Determine the (x, y) coordinate at the center of the cell enclosing the given text.  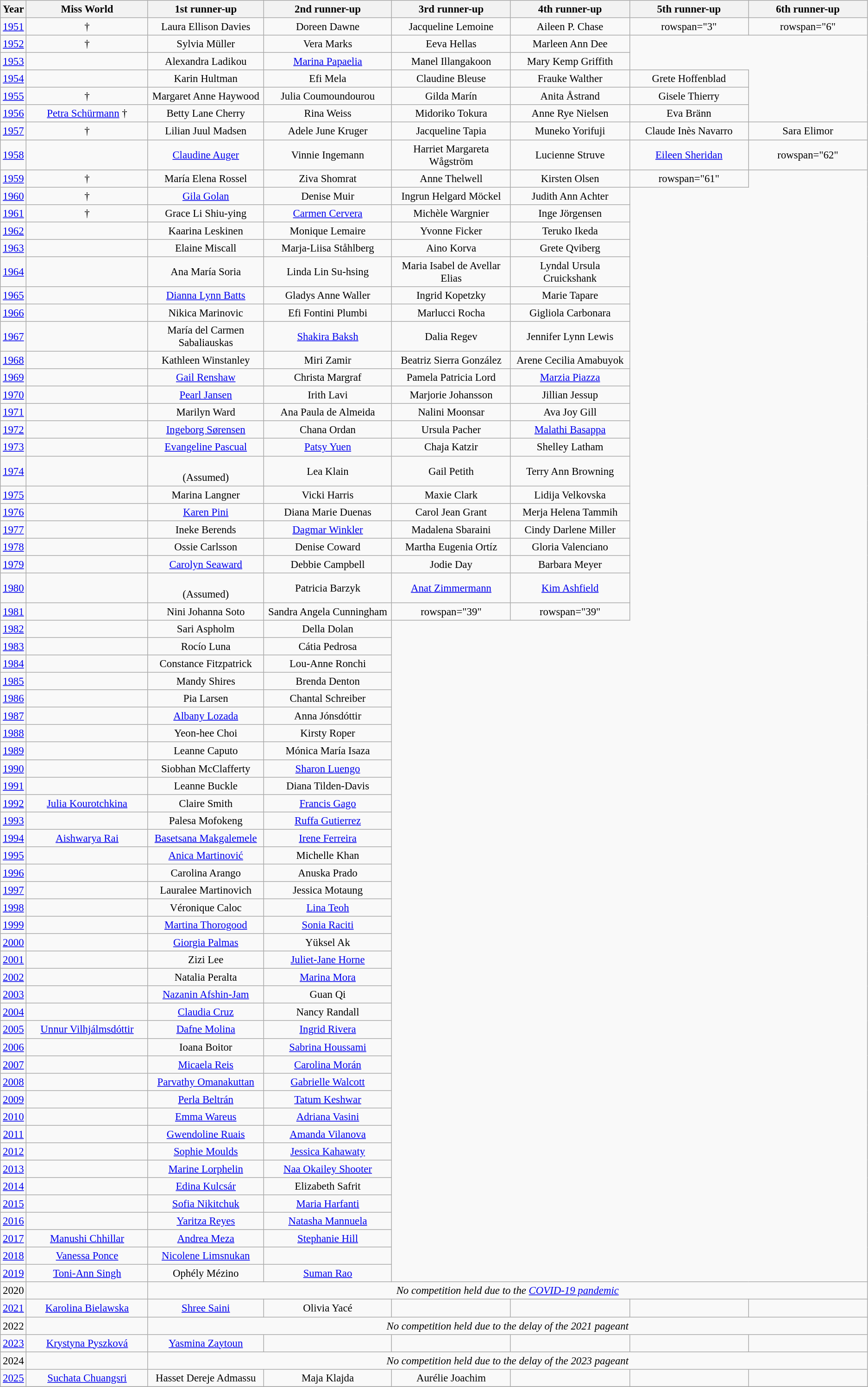
Ava Joy Gill (570, 412)
Marina Papaelia (327, 62)
2018 (13, 1256)
Carolina Morán (327, 1065)
Judith Ann Achter (570, 196)
2012 (13, 1152)
Merja Helena Tammih (570, 512)
Maja Klajda (327, 1378)
1967 (13, 336)
Carolyn Seaward (206, 564)
Betty Lane Cherry (206, 113)
Marie Tapare (570, 296)
1961 (13, 213)
Ingrid Kopetzky (451, 296)
1981 (13, 612)
Edina Kulcsár (206, 1186)
Leanne Buckle (206, 786)
Ingrid Rivera (327, 1030)
Kim Ashfield (570, 588)
Denise Coward (327, 547)
Jessica Kahawaty (327, 1152)
Yvonne Ficker (451, 231)
2009 (13, 1099)
Vicki Harris (327, 495)
Shelley Latham (570, 448)
Lou-Anne Ronchi (327, 664)
Mónica María Isaza (327, 751)
2024 (13, 1361)
1996 (13, 873)
Lea Klain (327, 471)
1994 (13, 838)
Anita Åstrand (570, 96)
Marina Mora (327, 977)
Toni-Ann Singh (87, 1274)
Ioana Boitor (206, 1047)
Guan Qi (327, 995)
5th runner-up (689, 9)
Arene Cecilia Amabuyok (570, 360)
Laura Ellison Davies (206, 27)
Ana María Soria (206, 271)
4th runner-up (570, 9)
2002 (13, 977)
Marlucci Rocha (451, 313)
1966 (13, 313)
Inge Jörgensen (570, 213)
Ana Paula de Almeida (327, 412)
1977 (13, 530)
Maria Isabel de Avellar Elias (451, 271)
Suchata Chuangsri (87, 1378)
Martha Eugenia Ortíz (451, 547)
Vanessa Ponce (87, 1256)
rowspan="3" (689, 27)
1962 (13, 231)
Maxie Clark (451, 495)
Andrea Meza (206, 1239)
Ursula Pacher (451, 430)
1987 (13, 716)
Brenda Denton (327, 681)
Eva Bränn (689, 113)
Claude Inès Navarro (689, 131)
Margaret Anne Haywood (206, 96)
Jessica Motaung (327, 890)
1990 (13, 769)
1978 (13, 547)
2010 (13, 1117)
1960 (13, 196)
Natalia Peralta (206, 977)
1979 (13, 564)
2011 (13, 1134)
Marilyn Ward (206, 412)
1989 (13, 751)
No competition held due to the delay of the 2023 pageant (508, 1361)
Nini Johanna Soto (206, 612)
1985 (13, 681)
2023 (13, 1343)
2008 (13, 1082)
Vera Marks (327, 44)
Marja-Liisa Ståhlberg (327, 248)
Chaja Katzir (451, 448)
1980 (13, 588)
Palesa Mofokeng (206, 820)
Anne Thelwell (451, 178)
Carmen Cervera (327, 213)
Anne Rye Nielsen (570, 113)
Linda Lin Su-hsing (327, 271)
1997 (13, 890)
Cátia Pedrosa (327, 647)
María Elena Rossel (206, 178)
Yaritza Reyes (206, 1221)
Ingeborg Sørensen (206, 430)
1982 (13, 629)
Jillian Jessup (570, 395)
3rd runner-up (451, 9)
Karin Hultman (206, 79)
Kirsty Roper (327, 733)
Unnur Vilhjálmsdóttir (87, 1030)
Anna Jónsdóttir (327, 716)
Adriana Vasini (327, 1117)
1952 (13, 44)
Jodie Day (451, 564)
Gwendoline Ruais (206, 1134)
Shree Saini (206, 1308)
Giorgia Palmas (206, 943)
1973 (13, 448)
Amanda Vilanova (327, 1134)
2001 (13, 960)
Teruko Ikeda (570, 231)
1992 (13, 803)
Grace Li Shiu-ying (206, 213)
1993 (13, 820)
1958 (13, 155)
No competition held due to the COVID-19 pandemic (508, 1291)
Anuska Prado (327, 873)
2003 (13, 995)
Sofia Nikitchuk (206, 1204)
Gloria Valenciano (570, 547)
Malathi Basappa (570, 430)
Aino Korva (451, 248)
Eileen Sheridan (689, 155)
Sophie Moulds (206, 1152)
Diana Marie Duenas (327, 512)
Ossie Carlsson (206, 547)
Alexandra Ladikou (206, 62)
2016 (13, 1221)
Marjorie Johansson (451, 395)
2014 (13, 1186)
1988 (13, 733)
Doreen Dawne (327, 27)
Tatum Keshwar (327, 1099)
2019 (13, 1274)
Albany Lozada (206, 716)
Dagmar Winkler (327, 530)
2006 (13, 1047)
Sari Aspholm (206, 629)
1976 (13, 512)
rowspan="62" (808, 155)
Naa Okailey Shooter (327, 1169)
Sabrina Houssami (327, 1047)
Jennifer Lynn Lewis (570, 336)
Maria Harfanti (327, 1204)
Elizabeth Safrit (327, 1186)
Leanne Caputo (206, 751)
Martina Thorogood (206, 925)
Lina Teoh (327, 908)
Karolina Bielawska (87, 1308)
2020 (13, 1291)
Evangeline Pascual (206, 448)
Manushi Chhillar (87, 1239)
Francis Gago (327, 803)
1991 (13, 786)
Kaarina Leskinen (206, 231)
Barbara Meyer (570, 564)
1975 (13, 495)
Nancy Randall (327, 1012)
Gila Golan (206, 196)
1963 (13, 248)
Micaela Reis (206, 1065)
2000 (13, 943)
Véronique Caloc (206, 908)
Yüksel Ak (327, 943)
Efi Fontini Plumbi (327, 313)
Stephanie Hill (327, 1239)
Gigliola Carbonara (570, 313)
Terry Ann Browning (570, 471)
1970 (13, 395)
Denise Muir (327, 196)
Aileen P. Chase (570, 27)
Lilian Juul Madsen (206, 131)
Suman Rao (327, 1274)
Constance Fitzpatrick (206, 664)
Gilda Marín (451, 96)
2007 (13, 1065)
Anica Martinović (206, 856)
Perla Beltrán (206, 1099)
Grete Qviberg (570, 248)
Nicolene Limsnukan (206, 1256)
Lauralee Martinovich (206, 890)
Cindy Darlene Miller (570, 530)
Midoriko Tokura (451, 113)
1965 (13, 296)
Sandra Angela Cunningham (327, 612)
2022 (13, 1326)
Kathleen Winstanley (206, 360)
Nalini Moonsar (451, 412)
Claudine Auger (206, 155)
Marleen Ann Dee (570, 44)
Dafne Molina (206, 1030)
Eeva Hellas (451, 44)
2nd runner-up (327, 9)
Kirsten Olsen (570, 178)
1956 (13, 113)
Rocío Luna (206, 647)
Dianna Lynn Batts (206, 296)
Basetsana Makgalemele (206, 838)
Debbie Campbell (327, 564)
Year (13, 9)
Chantal Schreiber (327, 699)
Gail Renshaw (206, 378)
1986 (13, 699)
1955 (13, 96)
1959 (13, 178)
Lidija Velkovska (570, 495)
1983 (13, 647)
1999 (13, 925)
Irene Ferreira (327, 838)
Petra Schürmann † (87, 113)
María del Carmen Sabaliauskas (206, 336)
1st runner-up (206, 9)
Claudia Cruz (206, 1012)
Monique Lemaire (327, 231)
Jacqueline Lemoine (451, 27)
Ophély Mézino (206, 1274)
Julia Kourotchkina (87, 803)
Pearl Jansen (206, 395)
Nikica Marinovic (206, 313)
Beatriz Sierra González (451, 360)
Carolina Arango (206, 873)
Christa Margraf (327, 378)
Carol Jean Grant (451, 512)
1953 (13, 62)
1954 (13, 79)
Michelle Khan (327, 856)
Sonia Raciti (327, 925)
Rina Weiss (327, 113)
Pamela Patricia Lord (451, 378)
Sylvia Müller (206, 44)
Ruffa Gutierrez (327, 820)
Siobhan McClafferty (206, 769)
1984 (13, 664)
Michèle Wargnier (451, 213)
Sharon Luengo (327, 769)
Juliet-Jane Horne (327, 960)
1974 (13, 471)
Nazanin Afshin-Jam (206, 995)
2005 (13, 1030)
Hasset Dereje Admassu (206, 1378)
Yasmina Zaytoun (206, 1343)
2004 (13, 1012)
Mary Kemp Griffith (570, 62)
No competition held due to the delay of the 2021 pageant (508, 1326)
Ingrun Helgard Möckel (451, 196)
Della Dolan (327, 629)
Gabrielle Walcott (327, 1082)
Frauke Walther (570, 79)
Natasha Mannuela (327, 1221)
1971 (13, 412)
Emma Wareus (206, 1117)
2017 (13, 1239)
Gail Petith (451, 471)
1998 (13, 908)
Adele June Kruger (327, 131)
Karen Pini (206, 512)
Muneko Yorifuji (570, 131)
Shakira Baksh (327, 336)
Marzia Piazza (570, 378)
2015 (13, 1204)
Pia Larsen (206, 699)
Irith Lavi (327, 395)
Chana Ordan (327, 430)
Claudine Bleuse (451, 79)
Claire Smith (206, 803)
1968 (13, 360)
Dalia Regev (451, 336)
Olivia Yacé (327, 1308)
rowspan="61" (689, 178)
Grete Hoffenblad (689, 79)
Elaine Miscall (206, 248)
1957 (13, 131)
1969 (13, 378)
Jacqueline Tapia (451, 131)
2021 (13, 1308)
Madalena Sbaraini (451, 530)
Krystyna Pyszková (87, 1343)
Gisele Thierry (689, 96)
Manel Illangakoon (451, 62)
1972 (13, 430)
Ineke Berends (206, 530)
Lucienne Struve (570, 155)
Sara Elimor (808, 131)
Anat Zimmermann (451, 588)
Diana Tilden-Davis (327, 786)
Ziva Shomrat (327, 178)
Miss World (87, 9)
Aurélie Joachim (451, 1378)
6th runner-up (808, 9)
Marina Langner (206, 495)
2025 (13, 1378)
Yeon-hee Choi (206, 733)
Julia Coumoundourou (327, 96)
Marine Lorphelin (206, 1169)
Patsy Yuen (327, 448)
1951 (13, 27)
rowspan="6" (808, 27)
Efi Mela (327, 79)
2013 (13, 1169)
Mandy Shires (206, 681)
Vinnie Ingemann (327, 155)
Zizi Lee (206, 960)
Aishwarya Rai (87, 838)
Lyndal Ursula Cruickshank (570, 271)
Parvathy Omanakuttan (206, 1082)
1964 (13, 271)
1995 (13, 856)
Patricia Barzyk (327, 588)
Miri Zamir (327, 360)
Gladys Anne Waller (327, 296)
Harriet Margareta Wågström (451, 155)
